Return [x, y] of the center of cell containing provided text 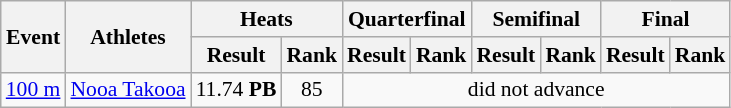
Event [34, 36]
11.74 PB [236, 90]
Semifinal [536, 19]
Athletes [128, 36]
85 [312, 90]
Final [666, 19]
Heats [266, 19]
did not advance [536, 90]
Nooa Takooa [128, 90]
Quarterfinal [406, 19]
100 m [34, 90]
